Determine the (X, Y) coordinate at the center of the cell enclosing the given text.  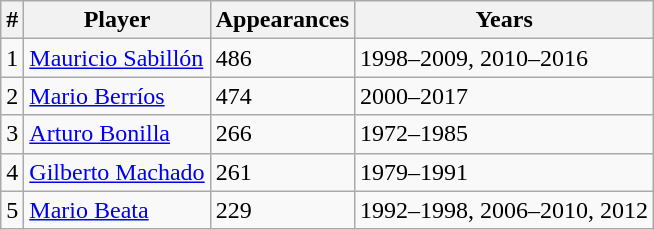
Mauricio Sabillón (117, 58)
1992–1998, 2006–2010, 2012 (504, 210)
261 (282, 172)
2000–2017 (504, 96)
1998–2009, 2010–2016 (504, 58)
# (12, 20)
Appearances (282, 20)
Arturo Bonilla (117, 134)
486 (282, 58)
1972–1985 (504, 134)
474 (282, 96)
Player (117, 20)
2 (12, 96)
266 (282, 134)
5 (12, 210)
Years (504, 20)
Mario Berríos (117, 96)
229 (282, 210)
3 (12, 134)
Mario Beata (117, 210)
1979–1991 (504, 172)
4 (12, 172)
Gilberto Machado (117, 172)
1 (12, 58)
